Scan for the cell matching the given text and deliver its [X, Y] coordinate at center. 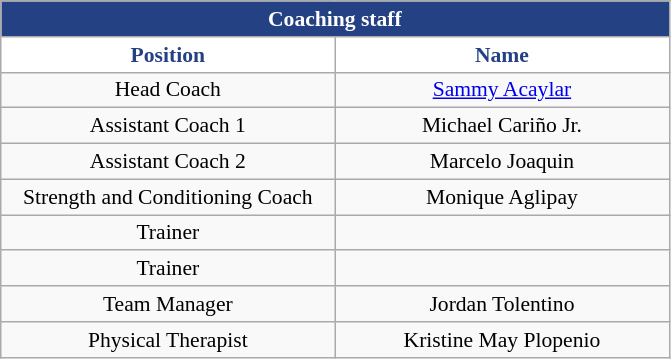
Jordan Tolentino [502, 304]
Monique Aglipay [502, 197]
Team Manager [168, 304]
Coaching staff [335, 19]
Kristine May Plopenio [502, 340]
Position [168, 55]
Sammy Acaylar [502, 90]
Head Coach [168, 90]
Assistant Coach 1 [168, 126]
Name [502, 55]
Physical Therapist [168, 340]
Strength and Conditioning Coach [168, 197]
Marcelo Joaquin [502, 162]
Michael Cariño Jr. [502, 126]
Assistant Coach 2 [168, 162]
